Locate the cell with the specified text and output its [x, y] center coordinate. 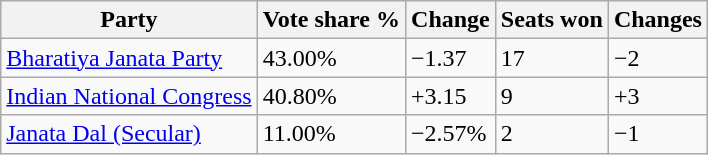
+3.15 [451, 96]
Change [451, 20]
43.00% [331, 58]
17 [552, 58]
11.00% [331, 134]
Party [129, 20]
+3 [658, 96]
Janata Dal (Secular) [129, 134]
Seats won [552, 20]
−1.37 [451, 58]
Indian National Congress [129, 96]
9 [552, 96]
−1 [658, 134]
2 [552, 134]
40.80% [331, 96]
−2.57% [451, 134]
Changes [658, 20]
−2 [658, 58]
Vote share % [331, 20]
Bharatiya Janata Party [129, 58]
